Determine the (x, y) coordinate at the center of the cell enclosing the given text.  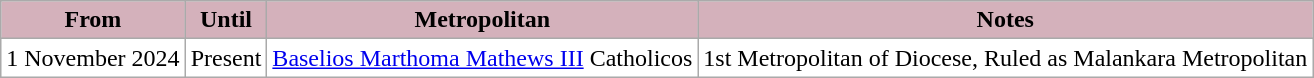
1 November 2024 (93, 58)
1st Metropolitan of Diocese, Ruled as Malankara Metropolitan (1006, 58)
From (93, 20)
Metropolitan (482, 20)
Notes (1006, 20)
Until (226, 20)
Baselios Marthoma Mathews III Catholicos (482, 58)
Present (226, 58)
